Return the [X, Y] coordinate for the center point of the cell that contains the specified text.  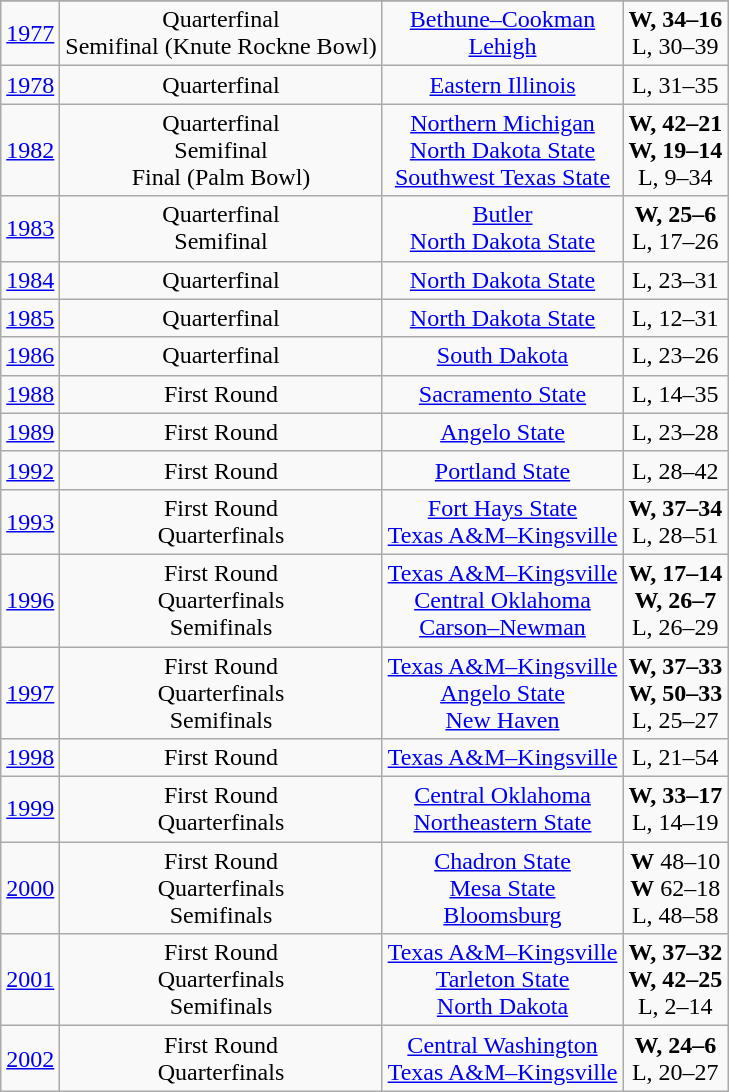
1998 [30, 758]
1988 [30, 394]
L, 12–31 [676, 318]
1978 [30, 85]
Portland State [502, 470]
1989 [30, 432]
ButlerNorth Dakota State [502, 228]
Texas A&M–KingsvilleTarleton StateNorth Dakota [502, 980]
South Dakota [502, 356]
2002 [30, 1058]
QuarterfinalSemifinal (Knute Rockne Bowl) [221, 34]
W, 37–32W, 42–25L, 2–14 [676, 980]
Chadron StateMesa StateBloomsburg [502, 888]
Bethune–CookmanLehigh [502, 34]
W, 34–16L, 30–39 [676, 34]
1983 [30, 228]
2001 [30, 980]
Sacramento State [502, 394]
1996 [30, 600]
W 48–10W 62–18L, 48–58 [676, 888]
W, 25–6L, 17–26 [676, 228]
Angelo State [502, 432]
Central WashingtonTexas A&M–Kingsville [502, 1058]
1984 [30, 280]
W, 37–33W, 50–33L, 25–27 [676, 692]
1982 [30, 150]
L, 23–26 [676, 356]
1985 [30, 318]
L, 28–42 [676, 470]
Fort Hays StateTexas A&M–Kingsville [502, 522]
L, 23–31 [676, 280]
W, 33–17L, 14–19 [676, 810]
1999 [30, 810]
Texas A&M–KingsvilleAngelo StateNew Haven [502, 692]
W, 37–34L, 28–51 [676, 522]
QuarterfinalSemifinal [221, 228]
Texas A&M–KingsvilleCentral OklahomaCarson–Newman [502, 600]
Eastern Illinois [502, 85]
W, 42–21W, 19–14L, 9–34 [676, 150]
Northern MichiganNorth Dakota StateSouthwest Texas State [502, 150]
1977 [30, 34]
Texas A&M–Kingsville [502, 758]
L, 31–35 [676, 85]
2000 [30, 888]
L, 21–54 [676, 758]
QuarterfinalSemifinalFinal (Palm Bowl) [221, 150]
1997 [30, 692]
1993 [30, 522]
Central OklahomaNortheastern State [502, 810]
L, 23–28 [676, 432]
L, 14–35 [676, 394]
W, 17–14W, 26–7L, 26–29 [676, 600]
W, 24–6L, 20–27 [676, 1058]
1992 [30, 470]
1986 [30, 356]
